Locate the cell with the specified text and output its [X, Y] center coordinate. 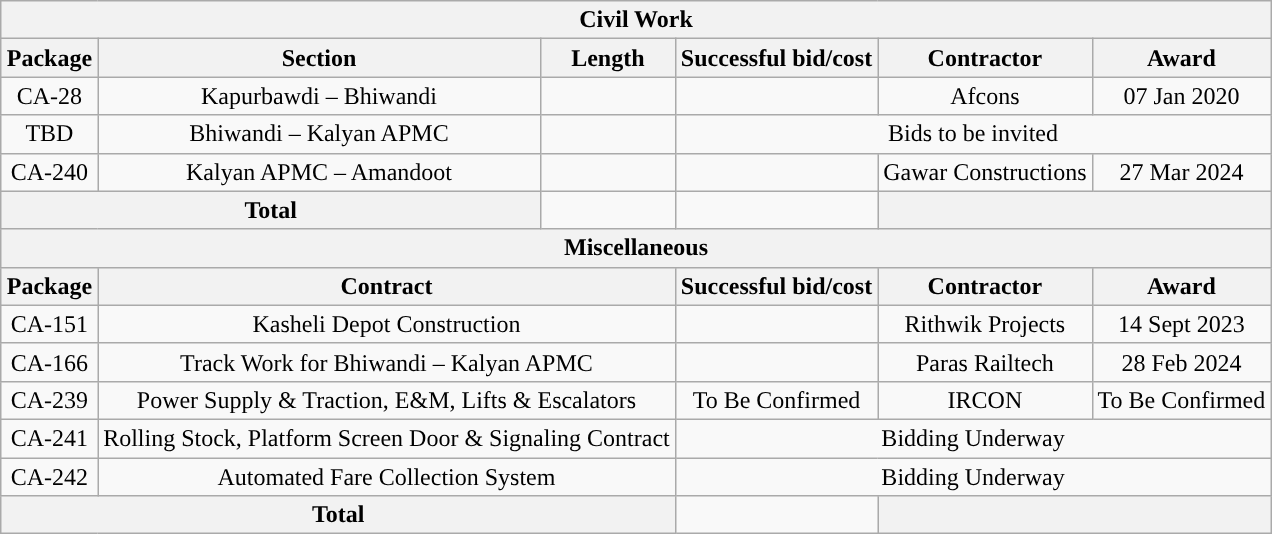
TBD [49, 134]
CA-239 [49, 400]
14 Sept 2023 [1182, 324]
Paras Railtech [985, 362]
27 Mar 2024 [1182, 172]
Gawar Constructions [985, 172]
Length [608, 58]
CA-151 [49, 324]
Rolling Stock, Platform Screen Door & Signaling Contract [387, 438]
Kapurbawdi – Bhiwandi [320, 96]
Contract [387, 286]
Automated Fare Collection System [387, 477]
Bhiwandi – Kalyan APMC [320, 134]
CA-166 [49, 362]
Miscellaneous [636, 248]
28 Feb 2024 [1182, 362]
Kalyan APMC – Amandoot [320, 172]
Rithwik Projects [985, 324]
CA-242 [49, 477]
Power Supply & Traction, E&M, Lifts & Escalators [387, 400]
CA-28 [49, 96]
IRCON [985, 400]
Bids to be invited [972, 134]
Civil Work [636, 20]
07 Jan 2020 [1182, 96]
CA-241 [49, 438]
CA-240 [49, 172]
Track Work for Bhiwandi – Kalyan APMC [387, 362]
Kasheli Depot Construction [387, 324]
Afcons [985, 96]
Section [320, 58]
